From the cell containing the given text, extract its center point as (x, y) coordinate. 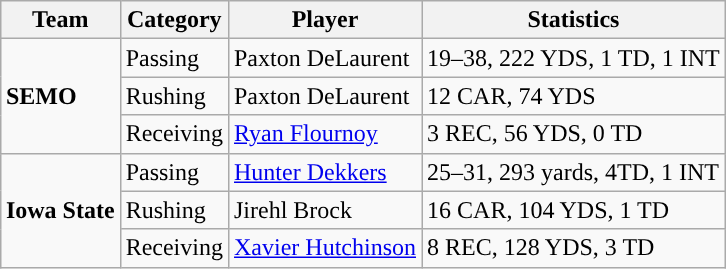
Hunter Dekkers (324, 172)
16 CAR, 104 YDS, 1 TD (574, 210)
Xavier Hutchinson (324, 248)
Jirehl Brock (324, 210)
Ryan Flournoy (324, 134)
8 REC, 128 YDS, 3 TD (574, 248)
Category (174, 20)
25–31, 293 yards, 4TD, 1 INT (574, 172)
19–38, 222 YDS, 1 TD, 1 INT (574, 58)
12 CAR, 74 YDS (574, 96)
SEMO (60, 96)
Statistics (574, 20)
Team (60, 20)
Iowa State (60, 210)
3 REC, 56 YDS, 0 TD (574, 134)
Player (324, 20)
